Extract the (X, Y) coordinate from the center of the cell holding the provided text.  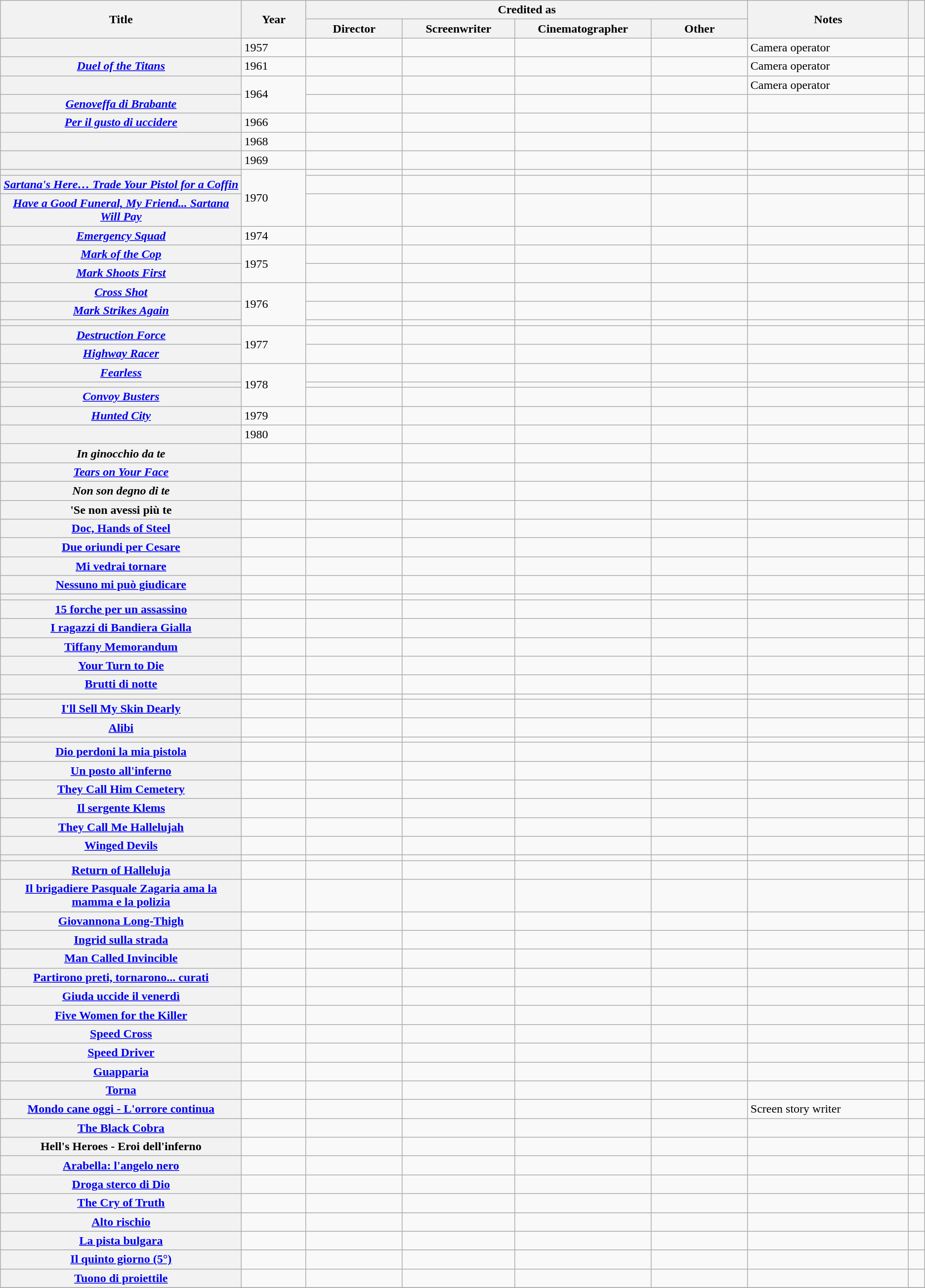
1968 (274, 141)
Mark Shoots First (121, 273)
Alibi (121, 727)
They Call Him Cemetery (121, 789)
Title (121, 19)
'Se non avessi più te (121, 509)
Mark Strikes Again (121, 311)
Winged Devils (121, 846)
Cinematographer (583, 29)
Director (354, 29)
I'll Sell My Skin Dearly (121, 708)
Cross Shot (121, 292)
1979 (274, 415)
Hell's Heroes - Eroi dell'inferno (121, 1147)
1966 (274, 123)
Notes (828, 19)
Due oriundi per Cesare (121, 547)
1976 (274, 304)
1975 (274, 264)
Il quinto giorno (5°) (121, 1259)
Highway Racer (121, 354)
Screen story writer (828, 1109)
Ingrid sulla strada (121, 940)
Il brigadiere Pasquale Zagaria ama la mamma e la polizia (121, 895)
Droga sterco di Dio (121, 1184)
The Cry of Truth (121, 1203)
La pista bulgara (121, 1241)
Mark of the Cop (121, 254)
Year (274, 19)
Torna (121, 1090)
Return of Halleluja (121, 870)
Hunted City (121, 415)
Alto rischio (121, 1222)
Non son degno di te (121, 491)
I ragazzi di Bandiera Gialla (121, 628)
Mondo cane oggi - L'orrore continua (121, 1109)
1974 (274, 236)
Speed Driver (121, 1052)
Genoveffa di Brabante (121, 104)
Credited as (527, 10)
Partirono preti, tornarono... curati (121, 977)
Five Women for the Killer (121, 1015)
In ginocchio da te (121, 453)
Your Turn to Die (121, 665)
Man Called Invincible (121, 958)
1980 (274, 434)
Destruction Force (121, 335)
Tiffany Memorandum (121, 647)
1957 (274, 47)
Un posto all'inferno (121, 770)
Mi vedrai tornare (121, 566)
1978 (274, 384)
Tears on Your Face (121, 472)
15 forche per un assassino (121, 609)
Arabella: l'angelo nero (121, 1165)
Fearless (121, 373)
The Black Cobra (121, 1128)
Have a Good Funeral, My Friend... Sartana Will Pay (121, 209)
Convoy Busters (121, 397)
Giovannona Long-Thigh (121, 921)
Per il gusto di uccidere (121, 123)
Nessuno mi può giudicare (121, 585)
Doc, Hands of Steel (121, 529)
Duel of the Titans (121, 66)
Other (700, 29)
1970 (274, 198)
Giuda uccide il venerdì (121, 996)
1961 (274, 66)
1977 (274, 344)
Speed Cross (121, 1034)
They Call Me Hallelujah (121, 827)
1969 (274, 160)
Screenwriter (459, 29)
Dio perdoni la mia pistola (121, 751)
1964 (274, 94)
Guapparia (121, 1072)
Brutti di notte (121, 684)
Il sergente Klems (121, 808)
Emergency Squad (121, 236)
Sartana's Here… Trade Your Pistol for a Coffin (121, 184)
Tuono di proiettile (121, 1278)
